Return the [X, Y] coordinate for the center point of the cell that contains the specified text.  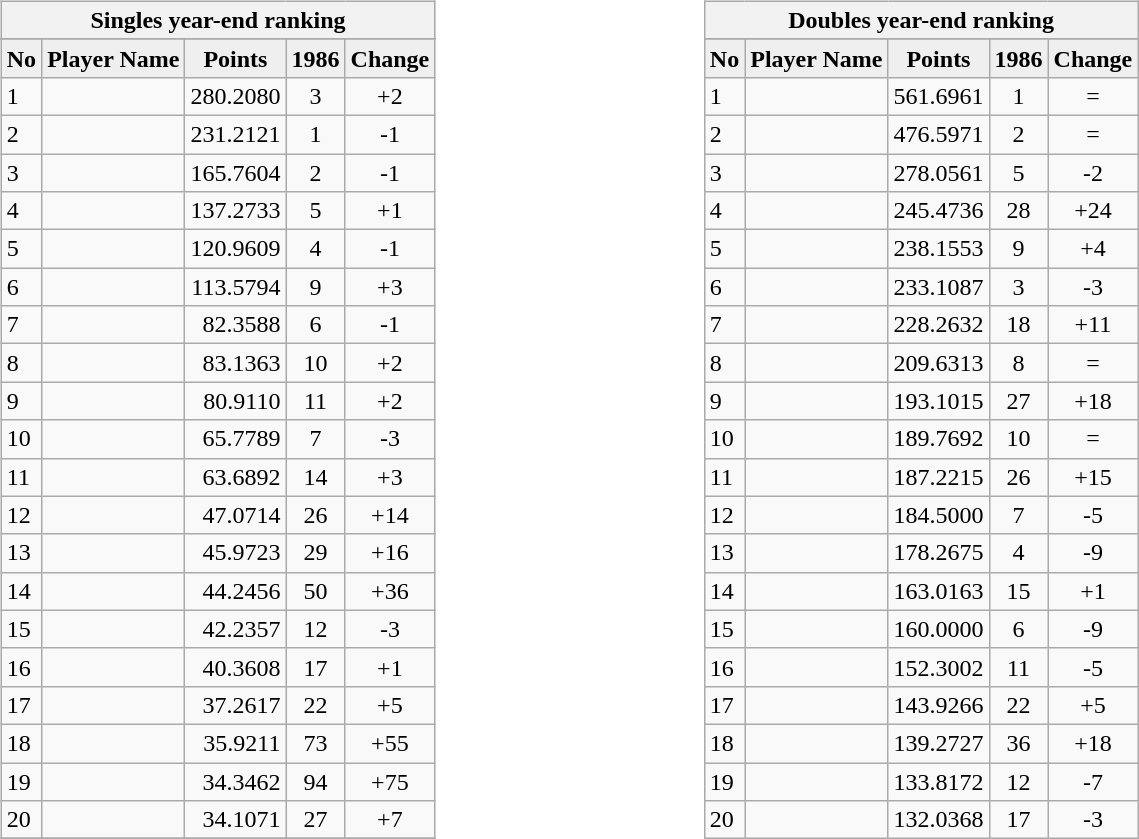
82.3588 [236, 325]
+16 [390, 553]
209.6313 [938, 363]
+7 [390, 820]
73 [316, 743]
137.2733 [236, 211]
187.2215 [938, 477]
35.9211 [236, 743]
278.0561 [938, 173]
83.1363 [236, 363]
165.7604 [236, 173]
139.2727 [938, 743]
80.9110 [236, 401]
132.0368 [938, 820]
+36 [390, 591]
133.8172 [938, 781]
34.3462 [236, 781]
45.9723 [236, 553]
280.2080 [236, 96]
-2 [1093, 173]
178.2675 [938, 553]
113.5794 [236, 287]
29 [316, 553]
63.6892 [236, 477]
245.4736 [938, 211]
44.2456 [236, 591]
120.9609 [236, 249]
42.2357 [236, 629]
37.2617 [236, 705]
50 [316, 591]
+11 [1093, 325]
40.3608 [236, 667]
193.1015 [938, 401]
152.3002 [938, 667]
163.0163 [938, 591]
189.7692 [938, 439]
160.0000 [938, 629]
+15 [1093, 477]
+55 [390, 743]
34.1071 [236, 820]
184.5000 [938, 515]
476.5971 [938, 134]
561.6961 [938, 96]
28 [1018, 211]
233.1087 [938, 287]
228.2632 [938, 325]
238.1553 [938, 249]
47.0714 [236, 515]
+14 [390, 515]
+4 [1093, 249]
65.7789 [236, 439]
+24 [1093, 211]
Doubles year-end ranking [921, 20]
Singles year-end ranking [218, 20]
36 [1018, 743]
-7 [1093, 781]
+75 [390, 781]
94 [316, 781]
143.9266 [938, 705]
231.2121 [236, 134]
